Pinpoint the cell where the given text exists, returning its [x, y] midpoint coordinate. 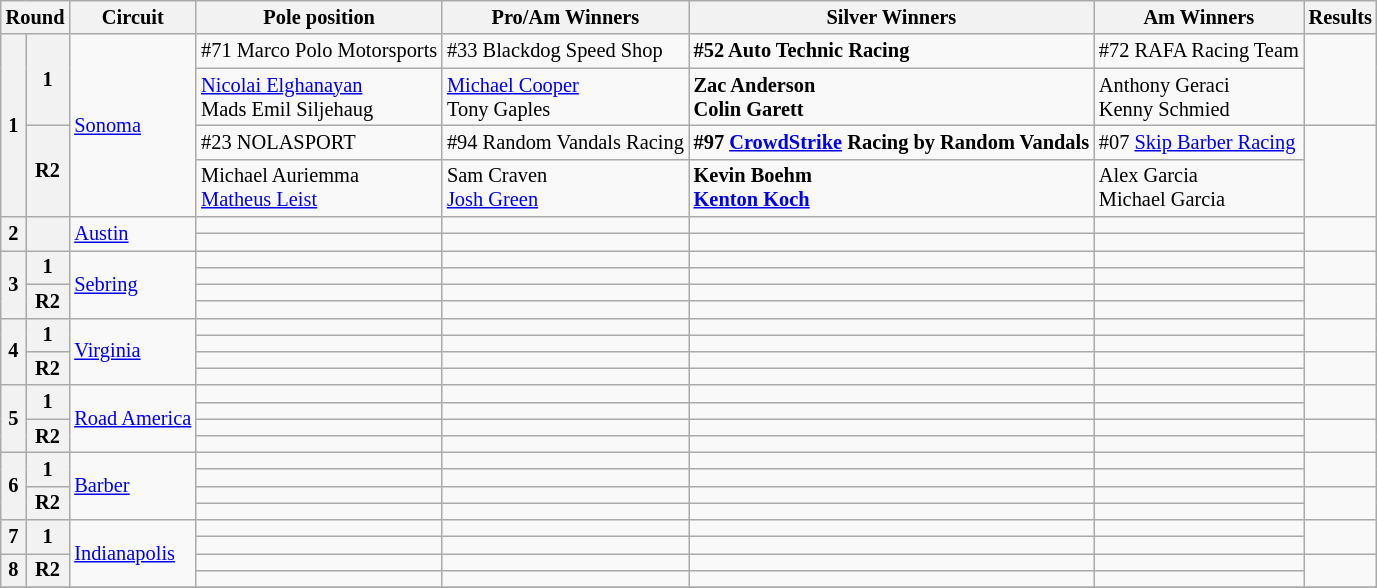
Sebring [132, 284]
Barber [132, 486]
7 [14, 537]
4 [14, 352]
Michael Auriemma Matheus Leist [319, 188]
#94 Random Vandals Racing [566, 142]
Sam Craven Josh Green [566, 188]
Alex Garcia Michael Garcia [1199, 188]
3 [14, 284]
Round [36, 17]
Nicolai Elghanayan Mads Emil Siljehaug [319, 97]
Sonoma [132, 126]
#33 Blackdog Speed Shop [566, 51]
Anthony Geraci Kenny Schmied [1199, 97]
Michael Cooper Tony Gaples [566, 97]
#52 Auto Technic Racing [892, 51]
Pro/Am Winners [566, 17]
Virginia [132, 352]
Road America [132, 418]
Austin [132, 234]
Circuit [132, 17]
Kevin Boehm Kenton Koch [892, 188]
Pole position [319, 17]
Indianapolis [132, 554]
6 [14, 486]
Am Winners [1199, 17]
Silver Winners [892, 17]
2 [14, 234]
Zac Anderson Colin Garett [892, 97]
#23 NOLASPORT [319, 142]
8 [14, 570]
5 [14, 418]
#72 RAFA Racing Team [1199, 51]
#71 Marco Polo Motorsports [319, 51]
#07 Skip Barber Racing [1199, 142]
Results [1340, 17]
#97 CrowdStrike Racing by Random Vandals [892, 142]
